Pinpoint the cell where the given text exists, returning its [x, y] midpoint coordinate. 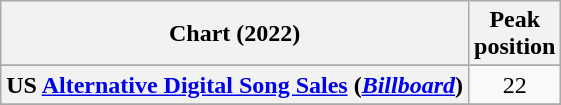
Chart (2022) [235, 34]
Peakposition [515, 34]
22 [515, 85]
US Alternative Digital Song Sales (Billboard) [235, 85]
